Return (x, y) of the center of cell containing provided text 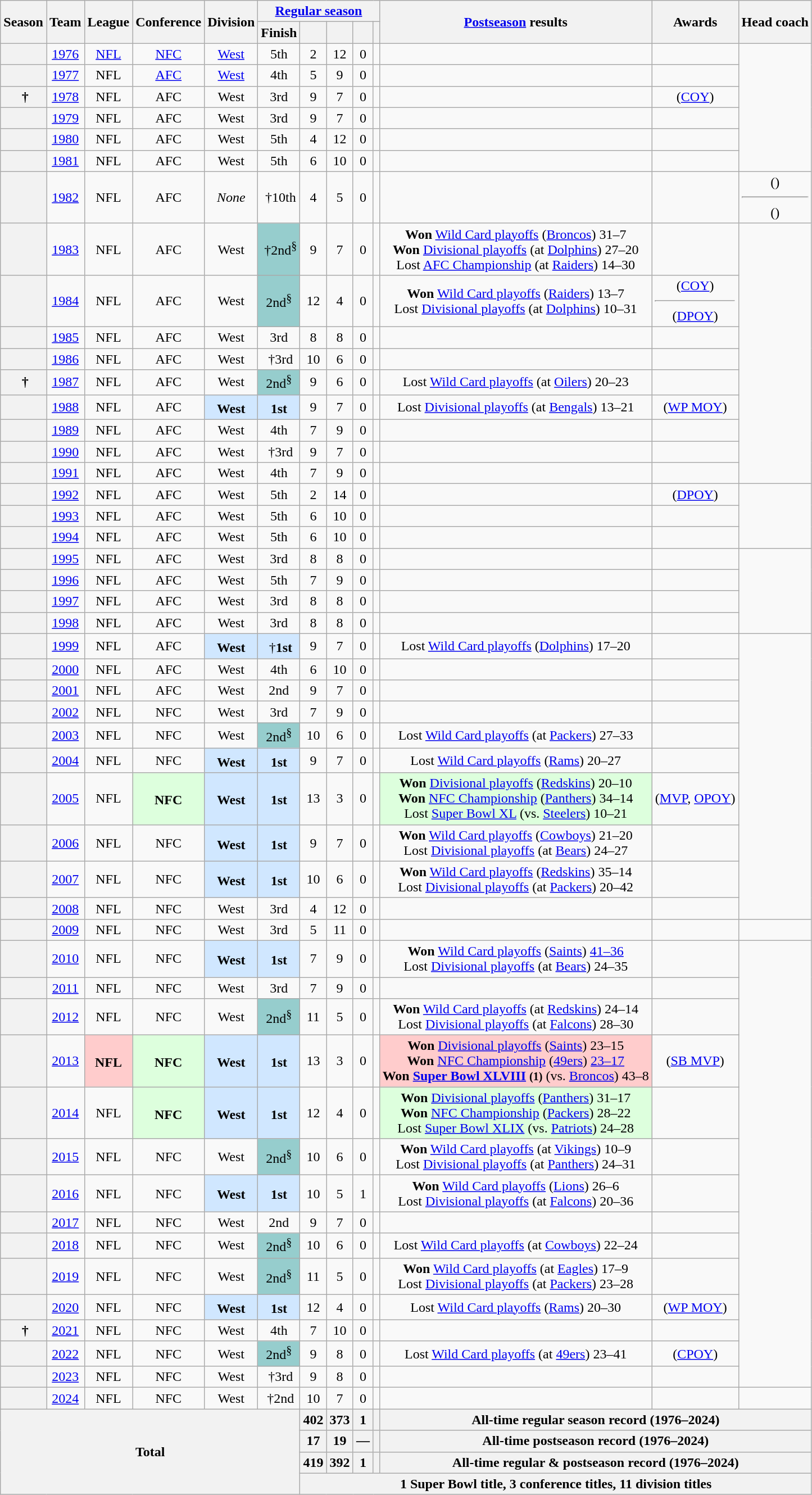
Won Wild Card playoffs (Cowboys) 21–20Lost Divisional playoffs (at Bears) 24–27 (516, 843)
2018 (65, 1245)
2001 (65, 691)
Won Wild Card playoffs (Raiders) 13–7Lost Divisional playoffs (at Dolphins) 10–31 (516, 301)
2017 (65, 1222)
2007 (65, 879)
1983 (65, 249)
— (363, 1441)
Won Wild Card playoffs (Redskins) 35–14Lost Divisional playoffs (at Packers) 20–42 (516, 879)
1987 (65, 382)
Won Wild Card playoffs (Saints) 41–36Lost Divisional playoffs (at Bears) 24–35 (516, 959)
Season (24, 22)
Lost Wild Card playoffs (Rams) 20–30 (516, 1307)
Postseason results (516, 22)
(DPOY) (695, 495)
1989 (65, 431)
1977 (65, 75)
19 (339, 1441)
2005 (65, 799)
1985 (65, 337)
Won Wild Card playoffs (at Eagles) 17–9Lost Divisional playoffs (at Packers) 23–28 (516, 1277)
2000 (65, 669)
1994 (65, 537)
(COY) (DPOY) (695, 301)
2010 (65, 959)
Finish (279, 33)
Won Wild Card playoffs (Broncos) 31–7Won Divisional playoffs (at Dolphins) 27–20Lost AFC Championship (at Raiders) 14–30 (516, 249)
2009 (65, 930)
2019 (65, 1277)
(MVP, OPOY) (695, 799)
Lost Wild Card playoffs (at Oilers) 20–23 (516, 382)
2002 (65, 712)
2011 (65, 988)
Lost Wild Card playoffs (at 49ers) 23–41 (516, 1353)
2003 (65, 735)
1993 (65, 516)
2024 (65, 1398)
Won Divisional playoffs (Saints) 23–15Won NFC Championship (49ers) 23–17Won Super Bowl XLVIII (1) (vs. Broncos) 43–8 (516, 1061)
1997 (65, 601)
(COY) (695, 97)
1 Super Bowl title, 3 conference titles, 11 division titles (556, 1484)
League (108, 22)
1995 (65, 559)
1978 (65, 97)
419 (314, 1462)
All-time postseason record (1976–2024) (596, 1441)
14 (339, 495)
2013 (65, 1061)
392 (339, 1462)
†1st (279, 646)
(SB MVP) (695, 1061)
2021 (65, 1330)
None (232, 197)
Team (65, 22)
1999 (65, 646)
†2nd§ (279, 249)
2014 (65, 1113)
1996 (65, 580)
2015 (65, 1157)
Lost Wild Card playoffs (Rams) 20–27 (516, 761)
1988 (65, 407)
Won Divisional playoffs (Panthers) 31–17Won NFC Championship (Packers) 28–22 Lost Super Bowl XLIX (vs. Patriots) 24–28 (516, 1113)
1976 (65, 54)
Won Wild Card playoffs (at Redskins) 24–14Lost Divisional playoffs (at Falcons) 28–30 (516, 1017)
1986 (65, 359)
Lost Wild Card playoffs (Dolphins) 17–20 (516, 646)
Won Divisional playoffs (Redskins) 20–10Won NFC Championship (Panthers) 34–14Lost Super Bowl XL (vs. Steelers) 10–21 (516, 799)
373 (339, 1420)
1984 (65, 301)
1981 (65, 161)
Division (232, 22)
Lost Divisional playoffs (at Bengals) 13–21 (516, 407)
Regular season (319, 11)
All-time regular season record (1976–2024) (596, 1420)
2016 (65, 1194)
Head coach (775, 22)
†2nd (279, 1398)
17 (314, 1441)
Conference (169, 22)
2012 (65, 1017)
Won Wild Card playoffs (Lions) 26–6Lost Divisional playoffs (at Falcons) 20–36 (516, 1194)
2008 (65, 908)
†10th (279, 197)
Total (151, 1452)
2022 (65, 1353)
1980 (65, 139)
1990 (65, 452)
2020 (65, 1307)
1991 (65, 473)
2004 (65, 761)
402 (314, 1420)
1979 (65, 118)
(CPOY) (695, 1353)
All-time regular & postseason record (1976–2024) (596, 1462)
1982 (65, 197)
1992 (65, 495)
2023 (65, 1377)
2006 (65, 843)
Won Wild Card playoffs (at Vikings) 10–9Lost Divisional playoffs (at Panthers) 24–31 (516, 1157)
Awards (695, 22)
1998 (65, 623)
Lost Wild Card playoffs (at Packers) 27–33 (516, 735)
Lost Wild Card playoffs (at Cowboys) 22–24 (516, 1245)
() () (775, 197)
